Capture the cell that displays the provided text and extract its [X, Y] central coordinate. 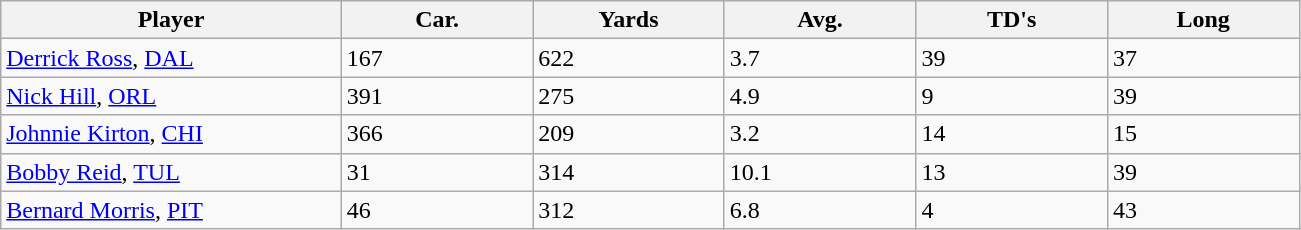
622 [629, 58]
6.8 [820, 210]
Nick Hill, ORL [172, 96]
Car. [437, 20]
14 [1012, 134]
3.2 [820, 134]
31 [437, 172]
Player [172, 20]
167 [437, 58]
9 [1012, 96]
391 [437, 96]
37 [1203, 58]
209 [629, 134]
312 [629, 210]
Avg. [820, 20]
4.9 [820, 96]
275 [629, 96]
Bobby Reid, TUL [172, 172]
366 [437, 134]
314 [629, 172]
Bernard Morris, PIT [172, 210]
46 [437, 210]
4 [1012, 210]
Long [1203, 20]
TD's [1012, 20]
Johnnie Kirton, CHI [172, 134]
Derrick Ross, DAL [172, 58]
10.1 [820, 172]
43 [1203, 210]
3.7 [820, 58]
13 [1012, 172]
15 [1203, 134]
Yards [629, 20]
